From the cell containing the given text, extract its center point as [x, y] coordinate. 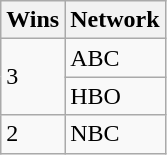
NBC [115, 134]
Network [115, 20]
3 [33, 77]
Wins [33, 20]
ABC [115, 58]
2 [33, 134]
HBO [115, 96]
